Search for the cell housing the specified text and yield its [x, y] center coordinate. 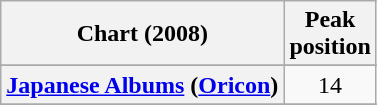
Japanese Albums (Oricon) [142, 85]
14 [330, 85]
Peak position [330, 34]
Chart (2008) [142, 34]
